Determine the [X, Y] coordinate at the center of the cell enclosing the given text.  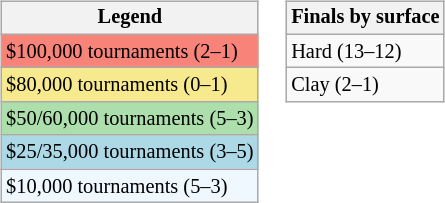
$80,000 tournaments (0–1) [130, 85]
Finals by surface [365, 18]
$10,000 tournaments (5–3) [130, 186]
Hard (13–12) [365, 51]
$50/60,000 tournaments (5–3) [130, 119]
$100,000 tournaments (2–1) [130, 51]
Legend [130, 18]
$25/35,000 tournaments (3–5) [130, 152]
Clay (2–1) [365, 85]
